Search for the cell housing the specified text and yield its [x, y] center coordinate. 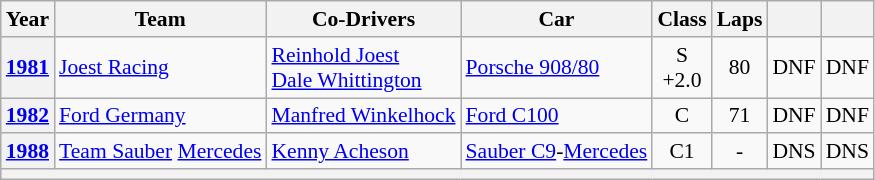
Car [557, 19]
Co-Drivers [363, 19]
C [682, 116]
Year [28, 19]
80 [740, 68]
Joest Racing [160, 68]
71 [740, 116]
Reinhold Joest Dale Whittington [363, 68]
Sauber C9-Mercedes [557, 152]
Class [682, 19]
Laps [740, 19]
Team [160, 19]
Porsche 908/80 [557, 68]
C1 [682, 152]
1982 [28, 116]
S+2.0 [682, 68]
Team Sauber Mercedes [160, 152]
- [740, 152]
1988 [28, 152]
Kenny Acheson [363, 152]
Ford Germany [160, 116]
Ford C100 [557, 116]
1981 [28, 68]
Manfred Winkelhock [363, 116]
